Extract the [X, Y] coordinate from the center of the cell holding the provided text.  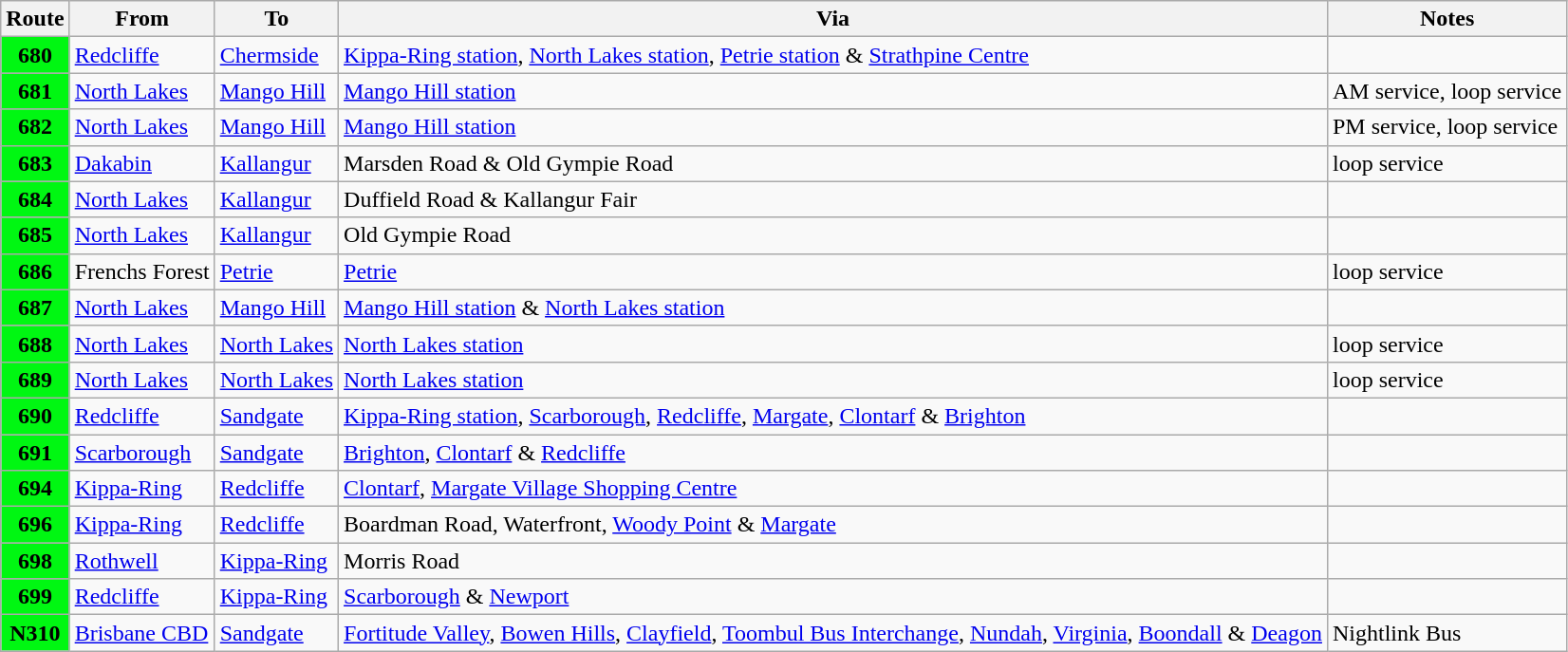
684 [35, 199]
To [276, 19]
686 [35, 271]
Via [833, 19]
Kippa-Ring station, North Lakes station, Petrie station & Strathpine Centre [833, 55]
688 [35, 344]
Brighton, Clontarf & Redcliffe [833, 453]
699 [35, 597]
Duffield Road & Kallangur Fair [833, 199]
Kippa-Ring station, Scarborough, Redcliffe, Margate, Clontarf & Brighton [833, 416]
Mango Hill station & North Lakes station [833, 307]
Frenchs Forest [142, 271]
690 [35, 416]
Marsden Road & Old Gympie Road [833, 163]
Rothwell [142, 561]
696 [35, 525]
Scarborough & Newport [833, 597]
Chermside [276, 55]
Nightlink Bus [1447, 633]
680 [35, 55]
N310 [35, 633]
From [142, 19]
683 [35, 163]
689 [35, 380]
Route [35, 19]
Scarborough [142, 453]
Boardman Road, Waterfront, Woody Point & Margate [833, 525]
AM service, loop service [1447, 91]
Clontarf, Margate Village Shopping Centre [833, 489]
Old Gympie Road [833, 235]
Dakabin [142, 163]
694 [35, 489]
691 [35, 453]
681 [35, 91]
Morris Road [833, 561]
698 [35, 561]
Notes [1447, 19]
Fortitude Valley, Bowen Hills, Clayfield, Toombul Bus Interchange, Nundah, Virginia, Boondall & Deagon [833, 633]
Brisbane CBD [142, 633]
682 [35, 127]
685 [35, 235]
687 [35, 307]
PM service, loop service [1447, 127]
